From the cell containing the given text, extract its center point as (X, Y) coordinate. 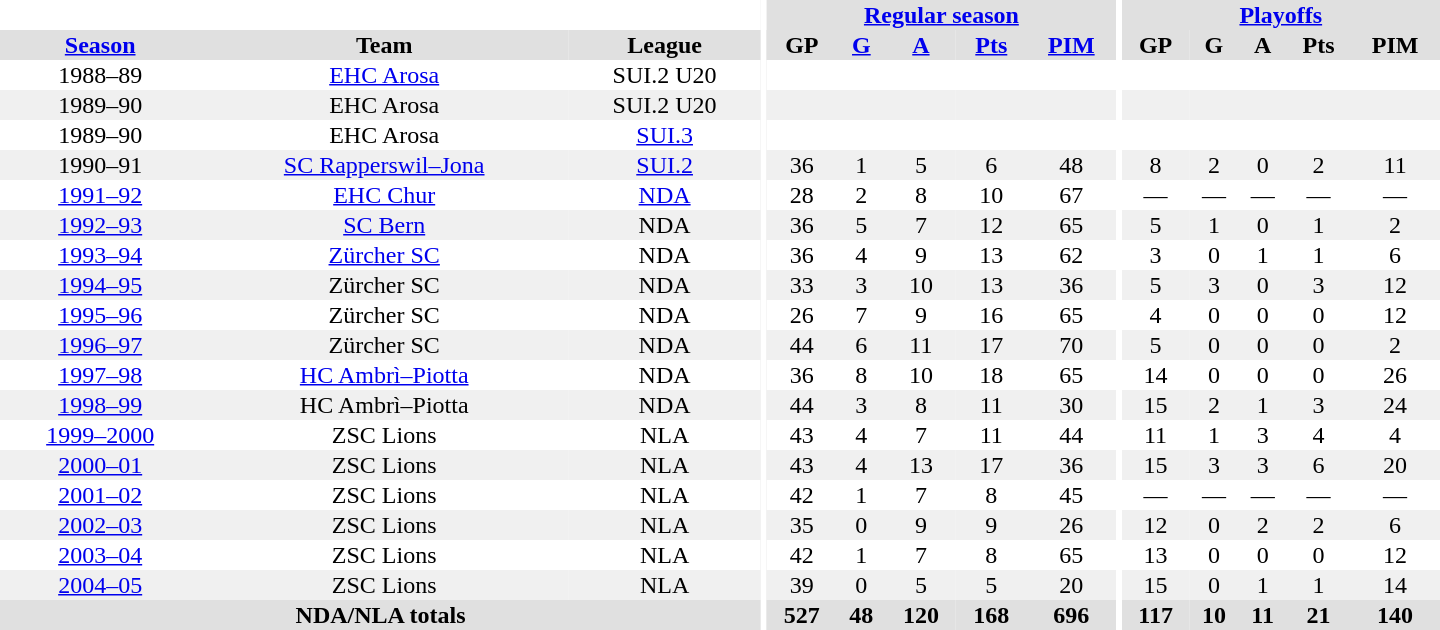
1995–96 (100, 315)
39 (802, 585)
SUI.2 (664, 165)
28 (802, 195)
24 (1395, 405)
EHC Chur (384, 195)
2000–01 (100, 465)
168 (991, 615)
67 (1071, 195)
21 (1318, 615)
1996–97 (100, 345)
1997–98 (100, 375)
62 (1071, 255)
18 (991, 375)
1998–99 (100, 405)
SC Bern (384, 225)
SC Rapperswil–Jona (384, 165)
League (664, 45)
30 (1071, 405)
Regular season (942, 15)
2002–03 (100, 525)
SUI.3 (664, 135)
1994–95 (100, 285)
45 (1071, 495)
1988–89 (100, 75)
140 (1395, 615)
NDA/NLA totals (380, 615)
527 (802, 615)
696 (1071, 615)
35 (802, 525)
120 (921, 615)
1990–91 (100, 165)
2004–05 (100, 585)
Season (100, 45)
1991–92 (100, 195)
1999–2000 (100, 435)
1993–94 (100, 255)
2001–02 (100, 495)
70 (1071, 345)
16 (991, 315)
1992–93 (100, 225)
Team (384, 45)
33 (802, 285)
Playoffs (1281, 15)
117 (1156, 615)
2003–04 (100, 555)
